Extract the [X, Y] coordinate from the center of the cell holding the provided text.  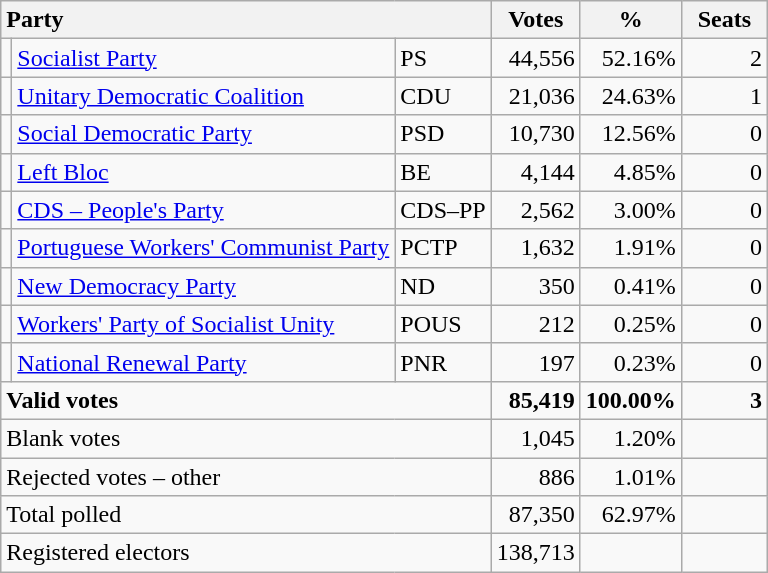
62.97% [630, 515]
4,144 [536, 172]
212 [536, 324]
197 [536, 362]
BE [443, 172]
CDS–PP [443, 210]
21,036 [536, 96]
CDS – People's Party [204, 210]
Votes [536, 20]
Party [246, 20]
3 [724, 400]
1.91% [630, 248]
CDU [443, 96]
0.25% [630, 324]
52.16% [630, 58]
1.01% [630, 477]
Registered electors [246, 553]
85,419 [536, 400]
PCTP [443, 248]
100.00% [630, 400]
PNR [443, 362]
10,730 [536, 134]
138,713 [536, 553]
4.85% [630, 172]
Socialist Party [204, 58]
Unitary Democratic Coalition [204, 96]
Rejected votes – other [246, 477]
12.56% [630, 134]
87,350 [536, 515]
350 [536, 286]
Workers' Party of Socialist Unity [204, 324]
Social Democratic Party [204, 134]
1 [724, 96]
Total polled [246, 515]
Left Bloc [204, 172]
1,632 [536, 248]
National Renewal Party [204, 362]
Valid votes [246, 400]
44,556 [536, 58]
Blank votes [246, 438]
1,045 [536, 438]
886 [536, 477]
Seats [724, 20]
PS [443, 58]
2,562 [536, 210]
2 [724, 58]
0.41% [630, 286]
New Democracy Party [204, 286]
ND [443, 286]
% [630, 20]
PSD [443, 134]
24.63% [630, 96]
POUS [443, 324]
3.00% [630, 210]
1.20% [630, 438]
Portuguese Workers' Communist Party [204, 248]
0.23% [630, 362]
